Return the [X, Y] coordinate for the center point of the cell that contains the specified text.  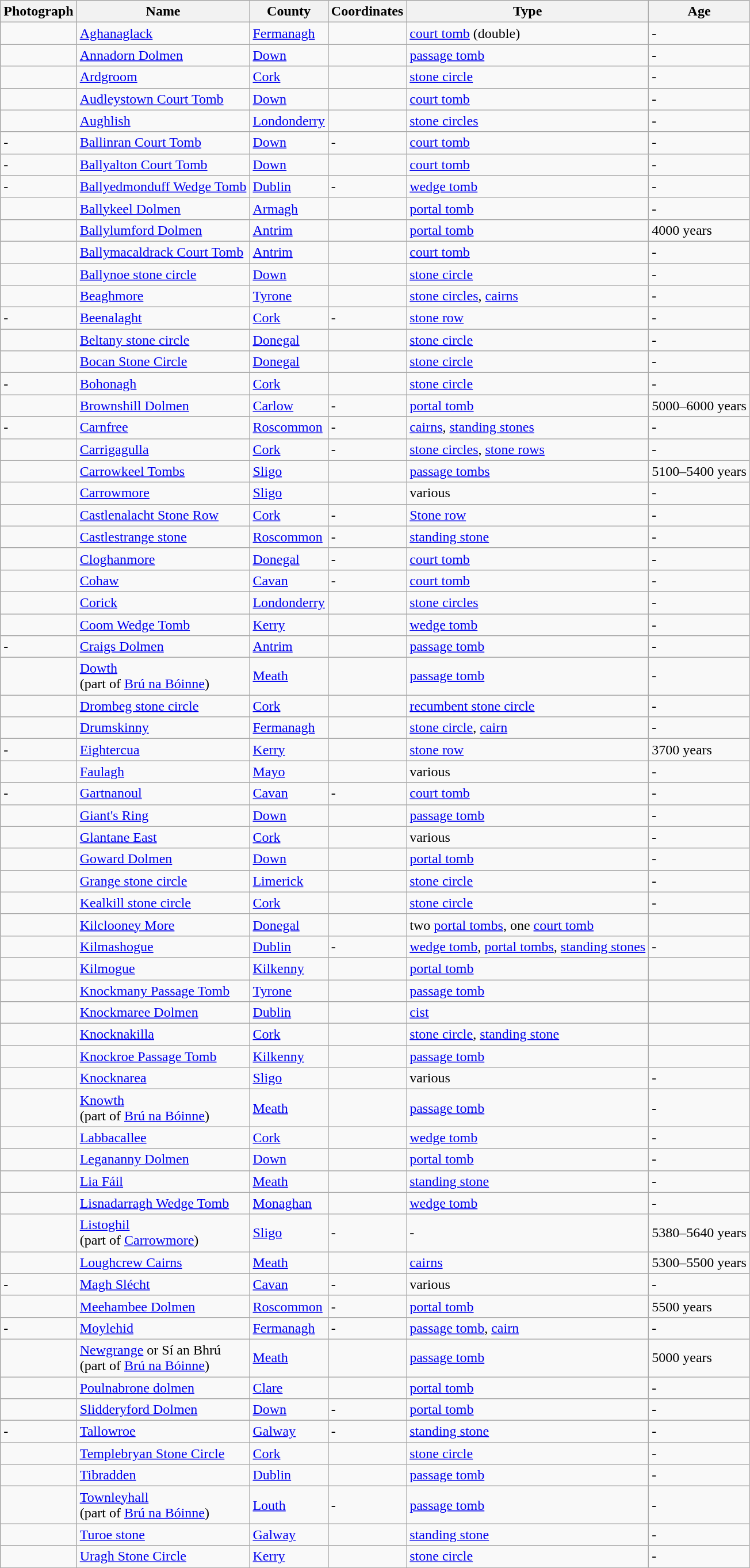
County [289, 12]
Type [528, 12]
Legananny Dolmen [163, 1159]
Ballylumford Dolmen [163, 230]
Limerick [289, 881]
Grange stone circle [163, 881]
Knowth(part of Brú na Bóinne) [163, 1108]
Ballynoe stone circle [163, 274]
Annadorn Dolmen [163, 55]
Cloghanmore [163, 559]
Carrowkeel Tombs [163, 471]
4000 years [699, 230]
Goward Dolmen [163, 859]
Eightercua [163, 750]
Knockmany Passage Tomb [163, 990]
Lisnadarragh Wedge Tomb [163, 1203]
Lia Fáil [163, 1181]
Ballyalton Court Tomb [163, 165]
Moylehid [163, 1328]
Cohaw [163, 581]
Poulnabrone dolmen [163, 1387]
Audleystown Court Tomb [163, 99]
Ardgroom [163, 77]
Glantane East [163, 837]
Louth [289, 1505]
Knockmaree Dolmen [163, 1013]
Photograph [39, 12]
Listoghil(part of Carrowmore) [163, 1233]
Castlestrange stone [163, 537]
Coom Wedge Tomb [163, 624]
Drumskinny [163, 728]
Beenalaght [163, 318]
Ballykeel Dolmen [163, 208]
Coordinates [367, 12]
Name [163, 12]
wedge tomb, portal tombs, standing stones [528, 947]
stone circle, cairn [528, 728]
Meehambee Dolmen [163, 1306]
Mayo [289, 772]
Kilclooney More [163, 925]
recumbent stone circle [528, 706]
Templebryan Stone Circle [163, 1453]
Faulagh [163, 772]
Ballyedmonduff Wedge Tomb [163, 186]
two portal tombs, one court tomb [528, 925]
Stone row [528, 515]
Beltany stone circle [163, 340]
Kealkill stone circle [163, 903]
Drombeg stone circle [163, 706]
Tallowroe [163, 1432]
5000–6000 years [699, 406]
Corick [163, 602]
Beaghmore [163, 296]
Kilmogue [163, 968]
Castlenalacht Stone Row [163, 515]
Uragh Stone Circle [163, 1556]
Knocknakilla [163, 1035]
Slidderyford Dolmen [163, 1410]
5500 years [699, 1306]
5300–5500 years [699, 1262]
stone circles, stone rows [528, 449]
Craigs Dolmen [163, 647]
Age [699, 12]
passage tomb, cairn [528, 1328]
5000 years [699, 1358]
Ballinran Court Tomb [163, 143]
Labbacallee [163, 1138]
3700 years [699, 750]
Newgrange or Sí an Bhrú(part of Brú na Bóinne) [163, 1358]
Armagh [289, 208]
Aughlish [163, 121]
Magh Slécht [163, 1284]
Carrigagulla [163, 449]
Ballymacaldrack Court Tomb [163, 252]
Kilmashogue [163, 947]
Knocknarea [163, 1078]
Brownshill Dolmen [163, 406]
court tomb (double) [528, 33]
Loughcrew Cairns [163, 1262]
Townleyhall(part of Brú na Bóinne) [163, 1505]
Giant's Ring [163, 815]
Bohonagh [163, 384]
cairns [528, 1262]
Carnfree [163, 428]
Turoe stone [163, 1535]
Bocan Stone Circle [163, 362]
Tibradden [163, 1475]
Gartnanoul [163, 793]
Clare [289, 1387]
5100–5400 years [699, 471]
stone circle, standing stone [528, 1035]
passage tombs [528, 471]
cist [528, 1013]
Carlow [289, 406]
Aghanaglack [163, 33]
Dowth(part of Brú na Bóinne) [163, 677]
Monaghan [289, 1203]
Knockroe Passage Tomb [163, 1056]
cairns, standing stones [528, 428]
stone circles, cairns [528, 296]
Carrowmore [163, 493]
5380–5640 years [699, 1233]
